Determine the [X, Y] coordinate at the center of the cell enclosing the given text.  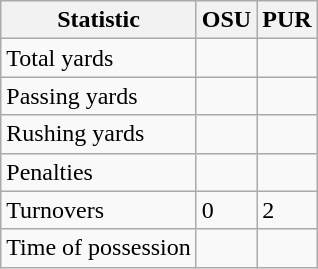
Total yards [99, 58]
Turnovers [99, 210]
Rushing yards [99, 134]
0 [226, 210]
Statistic [99, 20]
Penalties [99, 172]
2 [287, 210]
OSU [226, 20]
Time of possession [99, 248]
Passing yards [99, 96]
PUR [287, 20]
